Locate the cell with the specified text and output its [X, Y] center coordinate. 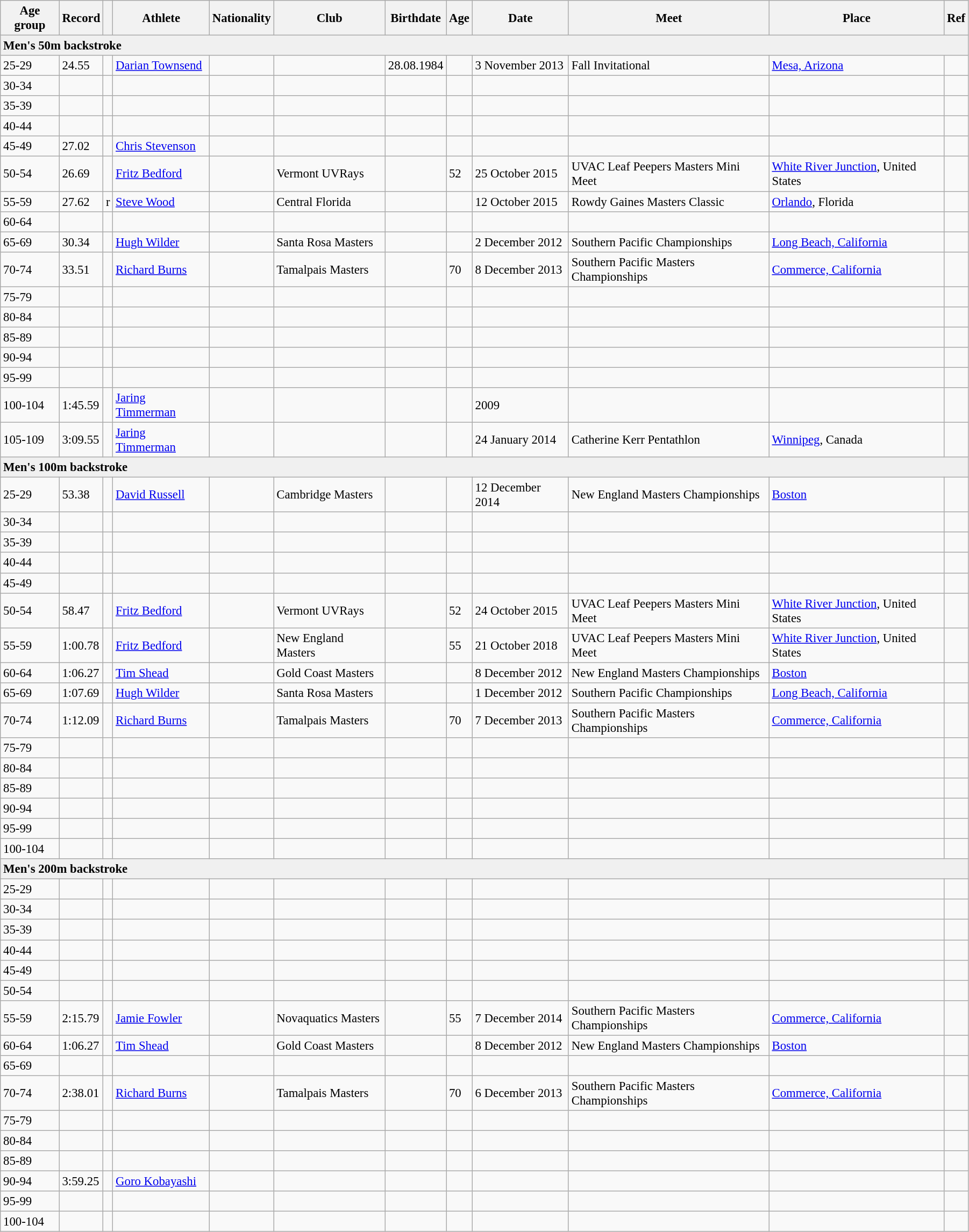
Men's 100m backstroke [484, 467]
Darian Townsend [161, 66]
1:07.69 [81, 693]
Chris Stevenson [161, 147]
2 December 2012 [521, 242]
Athlete [161, 18]
30.34 [81, 242]
Age group [30, 18]
Age [459, 18]
Record [81, 18]
24 October 2015 [521, 611]
24.55 [81, 66]
Steve Wood [161, 202]
Orlando, Florida [856, 202]
Jamie Fowler [161, 1017]
Meet [669, 18]
1:45.59 [81, 405]
1:00.78 [81, 645]
Goro Kobayashi [161, 1181]
r [108, 202]
1:12.09 [81, 721]
David Russell [161, 495]
21 October 2018 [521, 645]
Central Florida [330, 202]
33.51 [81, 269]
53.38 [81, 495]
7 December 2014 [521, 1017]
7 December 2013 [521, 721]
Ref [956, 18]
27.02 [81, 147]
6 December 2013 [521, 1093]
3:09.55 [81, 440]
26.69 [81, 174]
2:38.01 [81, 1093]
12 October 2015 [521, 202]
1 December 2012 [521, 693]
24 January 2014 [521, 440]
12 December 2014 [521, 495]
Catherine Kerr Pentathlon [669, 440]
Club [330, 18]
28.08.1984 [416, 66]
Date [521, 18]
2009 [521, 405]
Men's 200m backstroke [484, 869]
Novaquatics Masters [330, 1017]
3:59.25 [81, 1181]
Mesa, Arizona [856, 66]
Cambridge Masters [330, 495]
27.62 [81, 202]
New England Masters [330, 645]
105-109 [30, 440]
8 December 2013 [521, 269]
Rowdy Gaines Masters Classic [669, 202]
Place [856, 18]
58.47 [81, 611]
Birthdate [416, 18]
Winnipeg, Canada [856, 440]
25 October 2015 [521, 174]
2:15.79 [81, 1017]
Nationality [241, 18]
Fall Invitational [669, 66]
3 November 2013 [521, 66]
Men's 50m backstroke [484, 46]
